Find where the given text appears and provide that cell's center as [X, Y] coordinate. 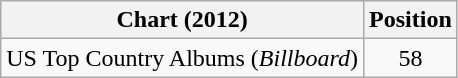
Chart (2012) [182, 20]
58 [411, 58]
US Top Country Albums (Billboard) [182, 58]
Position [411, 20]
